Extract the (X, Y) coordinate from the center of the cell holding the provided text.  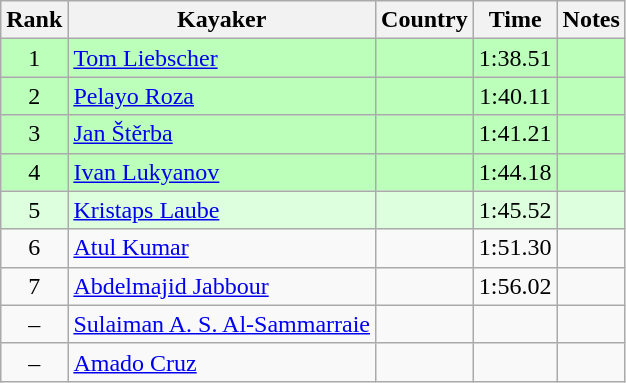
5 (34, 210)
Kristaps Laube (222, 210)
1:38.51 (515, 58)
3 (34, 134)
6 (34, 248)
Ivan Lukyanov (222, 172)
1:44.18 (515, 172)
Jan Štěrba (222, 134)
1:56.02 (515, 286)
7 (34, 286)
1 (34, 58)
Atul Kumar (222, 248)
Sulaiman A. S. Al-Sammarraie (222, 324)
Notes (591, 20)
Amado Cruz (222, 362)
Rank (34, 20)
4 (34, 172)
1:45.52 (515, 210)
Country (425, 20)
Tom Liebscher (222, 58)
1:51.30 (515, 248)
Kayaker (222, 20)
Pelayo Roza (222, 96)
1:40.11 (515, 96)
Abdelmajid Jabbour (222, 286)
1:41.21 (515, 134)
2 (34, 96)
Time (515, 20)
